Determine the [X, Y] coordinate at the center of the cell enclosing the given text.  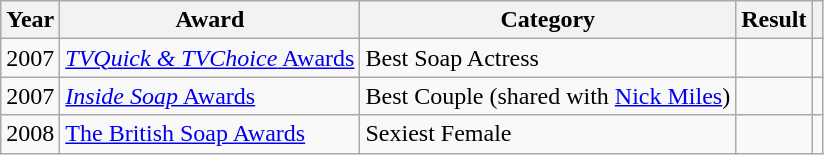
Inside Soap Awards [210, 96]
Best Soap Actress [548, 58]
TVQuick & TVChoice Awards [210, 58]
Result [774, 20]
The British Soap Awards [210, 134]
Category [548, 20]
Award [210, 20]
Sexiest Female [548, 134]
2008 [30, 134]
Year [30, 20]
Best Couple (shared with Nick Miles) [548, 96]
